From the cell containing the given text, extract its center point as (X, Y) coordinate. 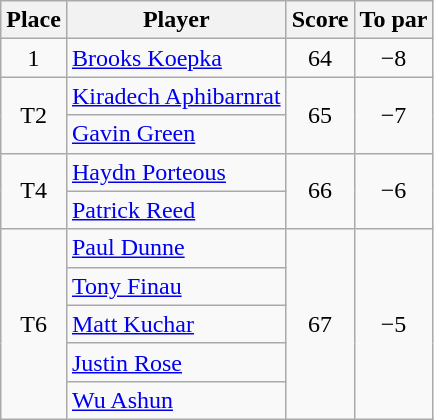
65 (320, 115)
Paul Dunne (176, 248)
Tony Finau (176, 286)
T2 (34, 115)
T6 (34, 324)
Patrick Reed (176, 210)
67 (320, 324)
Place (34, 20)
Matt Kuchar (176, 324)
66 (320, 191)
Justin Rose (176, 362)
To par (394, 20)
Brooks Koepka (176, 58)
Gavin Green (176, 134)
Player (176, 20)
−8 (394, 58)
Haydn Porteous (176, 172)
−6 (394, 191)
−5 (394, 324)
−7 (394, 115)
Wu Ashun (176, 400)
Kiradech Aphibarnrat (176, 96)
64 (320, 58)
1 (34, 58)
T4 (34, 191)
Score (320, 20)
